Pinpoint the cell where the given text exists, returning its (x, y) midpoint coordinate. 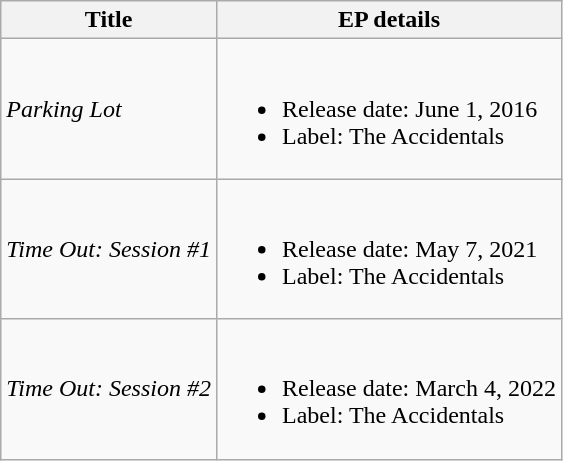
Release date: May 7, 2021Label: The Accidentals (388, 249)
Title (109, 20)
Release date: June 1, 2016Label: The Accidentals (388, 109)
Time Out: Session #2 (109, 389)
Time Out: Session #1 (109, 249)
Parking Lot (109, 109)
EP details (388, 20)
Release date: March 4, 2022Label: The Accidentals (388, 389)
